Provide the [X, Y] coordinate of the cell's center where the given text is located.  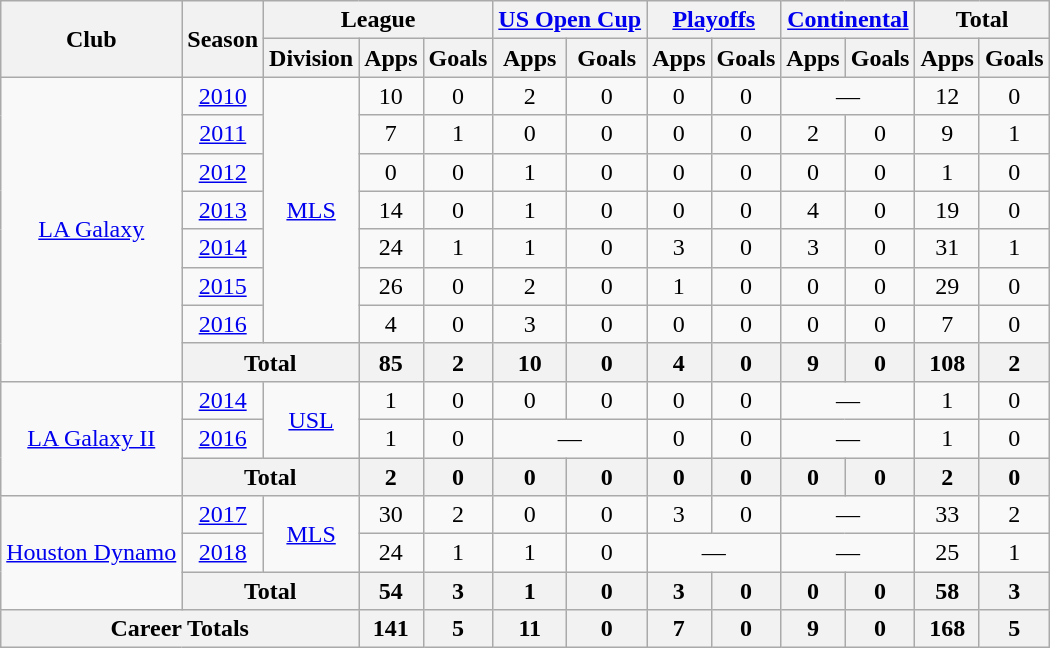
141 [391, 629]
2012 [223, 172]
85 [391, 362]
US Open Cup [570, 20]
2018 [223, 553]
Career Totals [180, 629]
12 [947, 96]
Continental [848, 20]
Season [223, 39]
108 [947, 362]
Club [92, 39]
Playoffs [714, 20]
29 [947, 286]
USL [312, 419]
19 [947, 210]
54 [391, 591]
33 [947, 515]
58 [947, 591]
30 [391, 515]
11 [530, 629]
Division [312, 58]
2010 [223, 96]
168 [947, 629]
Houston Dynamo [92, 553]
14 [391, 210]
League [378, 20]
31 [947, 248]
2013 [223, 210]
2015 [223, 286]
2017 [223, 515]
LA Galaxy [92, 229]
LA Galaxy II [92, 438]
26 [391, 286]
25 [947, 553]
2011 [223, 134]
